Output the [X, Y] coordinate of the center of the cell containing the given text.  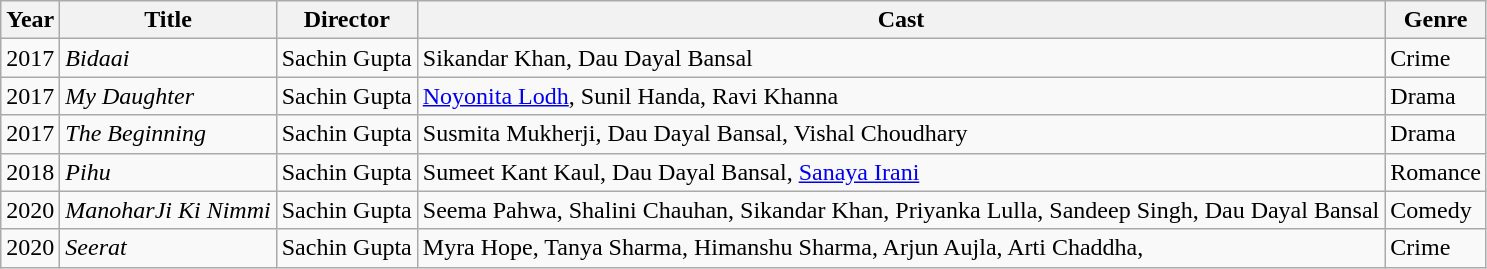
My Daughter [168, 96]
Cast [901, 20]
2018 [30, 172]
Genre [1436, 20]
ManoharJi Ki Nimmi [168, 210]
Seerat [168, 248]
Romance [1436, 172]
Noyonita Lodh, Sunil Handa, Ravi Khanna [901, 96]
Sikandar Khan, Dau Dayal Bansal [901, 58]
Year [30, 20]
Title [168, 20]
Comedy [1436, 210]
The Beginning [168, 134]
Pihu [168, 172]
Sumeet Kant Kaul, Dau Dayal Bansal, Sanaya Irani [901, 172]
Susmita Mukherji, Dau Dayal Bansal, Vishal Choudhary [901, 134]
Seema Pahwa, Shalini Chauhan, Sikandar Khan, Priyanka Lulla, Sandeep Singh, Dau Dayal Bansal [901, 210]
Bidaai [168, 58]
Director [346, 20]
Myra Hope, Tanya Sharma, Himanshu Sharma, Arjun Aujla, Arti Chaddha, [901, 248]
